Capture the cell that displays the provided text and extract its (x, y) central coordinate. 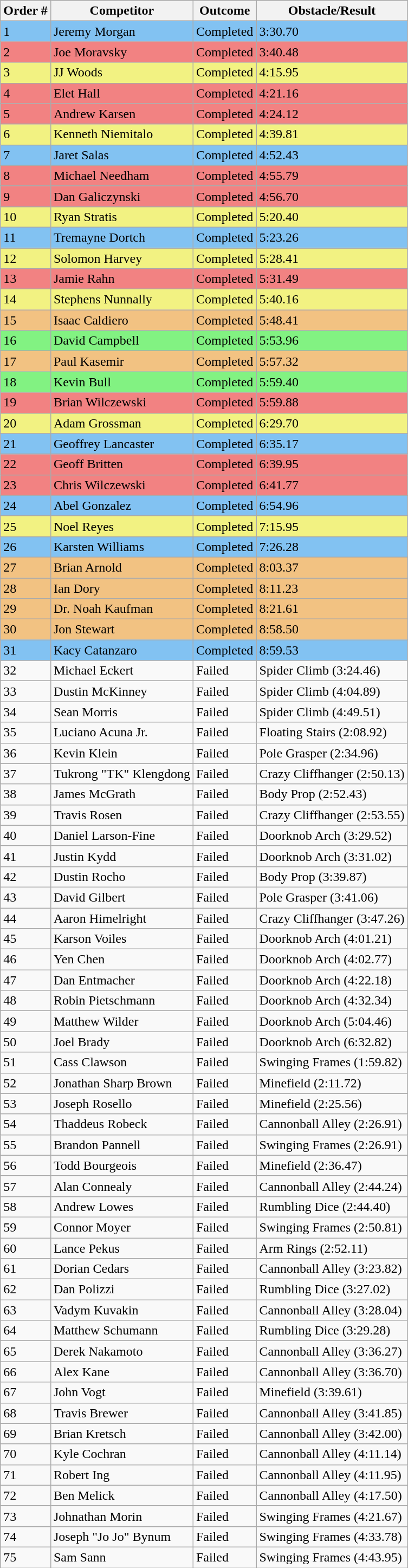
51 (26, 1062)
Kacy Catanzaro (121, 650)
Swinging Frames (4:21.67) (332, 1516)
70 (26, 1454)
6:35.17 (332, 444)
12 (26, 258)
Swinging Frames (4:33.78) (332, 1537)
65 (26, 1351)
Cannonball Alley (3:23.82) (332, 1269)
69 (26, 1434)
7 (26, 155)
Ian Dory (121, 588)
Noel Reyes (121, 526)
Minefield (3:39.61) (332, 1392)
32 (26, 671)
Obstacle/Result (332, 11)
6:29.70 (332, 423)
Swinging Frames (2:50.81) (332, 1227)
Crazy Cliffhanger (2:50.13) (332, 774)
Crazy Cliffhanger (2:53.55) (332, 815)
Ben Melick (121, 1495)
7:26.28 (332, 547)
Geoffrey Lancaster (121, 444)
59 (26, 1227)
Minefield (2:11.72) (332, 1083)
41 (26, 856)
Tremayne Dortch (121, 237)
Swinging Frames (4:43.95) (332, 1557)
Joe Moravsky (121, 52)
John Vogt (121, 1392)
Johnathan Morin (121, 1516)
5:40.16 (332, 300)
Yen Chen (121, 960)
1 (26, 31)
8:21.61 (332, 609)
64 (26, 1331)
Solomon Harvey (121, 258)
David Campbell (121, 341)
Adam Grossman (121, 423)
Derek Nakamoto (121, 1351)
Brandon Pannell (121, 1145)
Order # (26, 11)
4:15.95 (332, 73)
Cannonball Alley (3:36.70) (332, 1372)
Joel Brady (121, 1042)
29 (26, 609)
Doorknob Arch (4:02.77) (332, 960)
James McGrath (121, 794)
Minefield (2:25.56) (332, 1104)
26 (26, 547)
Arm Rings (2:52.11) (332, 1248)
16 (26, 341)
5:20.40 (332, 217)
73 (26, 1516)
Dr. Noah Kaufman (121, 609)
5:23.26 (332, 237)
8:11.23 (332, 588)
Joseph "Jo Jo" Bynum (121, 1537)
15 (26, 320)
Cannonball Alley (2:26.91) (332, 1124)
Brian Arnold (121, 567)
Michael Eckert (121, 671)
4:21.16 (332, 93)
61 (26, 1269)
Spider Climb (3:24.46) (332, 671)
Sam Sann (121, 1557)
Alan Connealy (121, 1186)
Alex Kane (121, 1372)
5:31.49 (332, 279)
22 (26, 464)
6:39.95 (332, 464)
68 (26, 1413)
Swinging Frames (1:59.82) (332, 1062)
5:57.32 (332, 361)
Travis Rosen (121, 815)
Matthew Wilder (121, 1021)
5:28.41 (332, 258)
14 (26, 300)
Cannonball Alley (3:41.85) (332, 1413)
54 (26, 1124)
Cannonball Alley (4:11.95) (332, 1475)
57 (26, 1186)
3 (26, 73)
30 (26, 630)
Lance Pekus (121, 1248)
4:52.43 (332, 155)
Michael Needham (121, 176)
Robert Ing (121, 1475)
Kevin Bull (121, 382)
20 (26, 423)
Cannonball Alley (4:17.50) (332, 1495)
72 (26, 1495)
45 (26, 939)
Body Prop (3:39.87) (332, 877)
Dan Galiczynski (121, 196)
Aaron Himelright (121, 918)
Cass Clawson (121, 1062)
43 (26, 897)
5 (26, 114)
Elet Hall (121, 93)
Dustin Rocho (121, 877)
71 (26, 1475)
4:56.70 (332, 196)
37 (26, 774)
Tukrong "TK" Klengdong (121, 774)
Kenneth Niemitalo (121, 134)
6 (26, 134)
7:15.95 (332, 526)
9 (26, 196)
Kyle Cochran (121, 1454)
53 (26, 1104)
Abel Gonzalez (121, 506)
46 (26, 960)
5:48.41 (332, 320)
35 (26, 733)
Joseph Rosello (121, 1104)
55 (26, 1145)
8:58.50 (332, 630)
Doorknob Arch (6:32.82) (332, 1042)
Rumbling Dice (3:27.02) (332, 1290)
13 (26, 279)
74 (26, 1537)
6:54.96 (332, 506)
Dustin McKinney (121, 691)
5:59.88 (332, 403)
Dorian Cedars (121, 1269)
Stephens Nunnally (121, 300)
Matthew Schumann (121, 1331)
Outcome (224, 11)
49 (26, 1021)
Kevin Klein (121, 753)
Doorknob Arch (3:29.52) (332, 835)
Vadym Kuvakin (121, 1310)
Dan Polizzi (121, 1290)
Jon Stewart (121, 630)
5:53.96 (332, 341)
Doorknob Arch (5:04.46) (332, 1021)
Pole Grasper (2:34.96) (332, 753)
Crazy Cliffhanger (3:47.26) (332, 918)
42 (26, 877)
50 (26, 1042)
36 (26, 753)
Chris Wilczewski (121, 485)
44 (26, 918)
47 (26, 980)
28 (26, 588)
Doorknob Arch (4:22.18) (332, 980)
3:40.48 (332, 52)
48 (26, 1001)
18 (26, 382)
21 (26, 444)
Competitor (121, 11)
JJ Woods (121, 73)
33 (26, 691)
Luciano Acuna Jr. (121, 733)
8 (26, 176)
40 (26, 835)
Justin Kydd (121, 856)
27 (26, 567)
Brian Kretsch (121, 1434)
Travis Brewer (121, 1413)
Doorknob Arch (3:31.02) (332, 856)
4 (26, 93)
Andrew Lowes (121, 1207)
Todd Bourgeois (121, 1165)
Minefield (2:36.47) (332, 1165)
Doorknob Arch (4:32.34) (332, 1001)
2 (26, 52)
Body Prop (2:52.43) (332, 794)
Pole Grasper (3:41.06) (332, 897)
Cannonball Alley (2:44.24) (332, 1186)
11 (26, 237)
Dan Entmacher (121, 980)
24 (26, 506)
Doorknob Arch (4:01.21) (332, 939)
62 (26, 1290)
66 (26, 1372)
Spider Climb (4:04.89) (332, 691)
Karsten Williams (121, 547)
Jaret Salas (121, 155)
6:41.77 (332, 485)
8:59.53 (332, 650)
Jamie Rahn (121, 279)
8:03.37 (332, 567)
56 (26, 1165)
Cannonball Alley (3:42.00) (332, 1434)
10 (26, 217)
Swinging Frames (2:26.91) (332, 1145)
Floating Stairs (2:08.92) (332, 733)
23 (26, 485)
4:55.79 (332, 176)
Geoff Britten (121, 464)
4:39.81 (332, 134)
Rumbling Dice (3:29.28) (332, 1331)
39 (26, 815)
5:59.40 (332, 382)
67 (26, 1392)
Paul Kasemir (121, 361)
3:30.70 (332, 31)
Isaac Caldiero (121, 320)
34 (26, 712)
Jeremy Morgan (121, 31)
Rumbling Dice (2:44.40) (332, 1207)
31 (26, 650)
52 (26, 1083)
David Gilbert (121, 897)
Ryan Stratis (121, 217)
Cannonball Alley (3:36.27) (332, 1351)
75 (26, 1557)
Cannonball Alley (3:28.04) (332, 1310)
58 (26, 1207)
Brian Wilczewski (121, 403)
19 (26, 403)
Sean Morris (121, 712)
38 (26, 794)
Robin Pietschmann (121, 1001)
4:24.12 (332, 114)
17 (26, 361)
Jonathan Sharp Brown (121, 1083)
Spider Climb (4:49.51) (332, 712)
Cannonball Alley (4:11.14) (332, 1454)
Thaddeus Robeck (121, 1124)
60 (26, 1248)
Connor Moyer (121, 1227)
63 (26, 1310)
25 (26, 526)
Daniel Larson-Fine (121, 835)
Andrew Karsen (121, 114)
Karson Voiles (121, 939)
